From the cell containing the given text, extract its center point as [X, Y] coordinate. 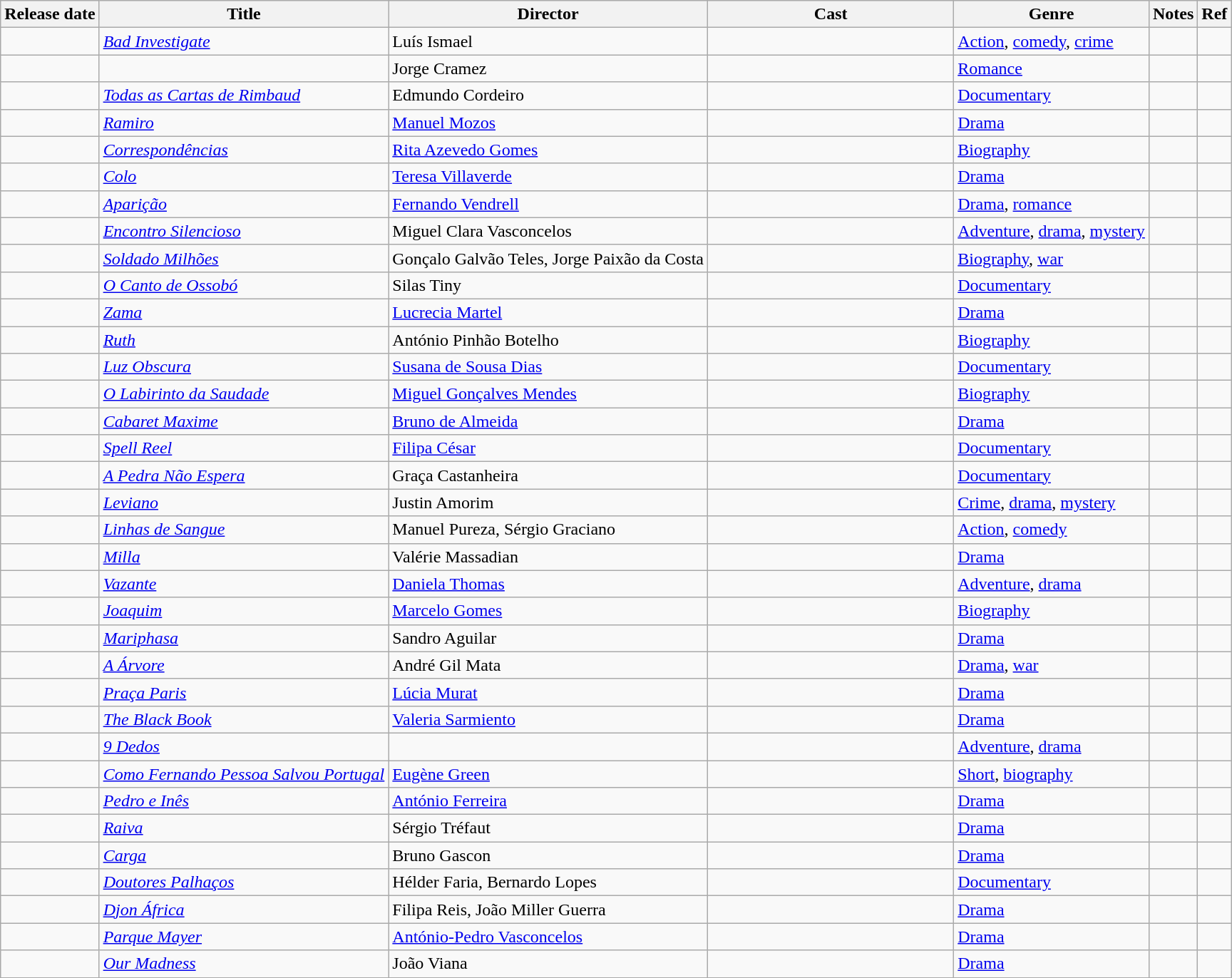
Leviano [244, 503]
António Pinhão Botelho [548, 340]
Raiva [244, 828]
Our Madness [244, 964]
Linhas de Sangue [244, 530]
Soldado Milhões [244, 258]
Ramiro [244, 123]
Vazante [244, 584]
Susana de Sousa Dias [548, 367]
Marcelo Gomes [548, 611]
Justin Amorim [548, 503]
João Viana [548, 964]
Praça Paris [244, 692]
Ref [1215, 14]
Ruth [244, 340]
A Pedra Não Espera [244, 475]
Manuel Pureza, Sérgio Graciano [548, 530]
Miguel Gonçalves Mendes [548, 394]
André Gil Mata [548, 665]
Zama [244, 312]
Parque Mayer [244, 937]
Todas as Cartas de Rimbaud [244, 96]
Joaquim [244, 611]
Gonçalo Galvão Teles, Jorge Paixão da Costa [548, 258]
Valeria Sarmiento [548, 719]
Colo [244, 177]
Mariphasa [244, 638]
Daniela Thomas [548, 584]
Bruno Gascon [548, 855]
9 Dedos [244, 746]
Silas Tiny [548, 285]
António Ferreira [548, 801]
Bad Investigate [244, 41]
Action, comedy, crime [1052, 41]
Luz Obscura [244, 367]
Aparição [244, 204]
Title [244, 14]
Release date [50, 14]
Crime, drama, mystery [1052, 503]
Bruno de Almeida [548, 421]
Graça Castanheira [548, 475]
Sandro Aguilar [548, 638]
Director [548, 14]
Sérgio Tréfaut [548, 828]
Milla [244, 557]
Cabaret Maxime [244, 421]
Luís Ismael [548, 41]
Como Fernando Pessoa Salvou Portugal [244, 773]
Doutores Palhaços [244, 882]
Valérie Massadian [548, 557]
Lucrecia Martel [548, 312]
Encontro Silencioso [244, 231]
O Canto de Ossobó [244, 285]
Teresa Villaverde [548, 177]
Genre [1052, 14]
Pedro e Inês [244, 801]
Fernando Vendrell [548, 204]
Hélder Faria, Bernardo Lopes [548, 882]
A Árvore [244, 665]
Drama, romance [1052, 204]
Romance [1052, 68]
O Labirinto da Saudade [244, 394]
Eugène Green [548, 773]
Carga [244, 855]
Manuel Mozos [548, 123]
Edmundo Cordeiro [548, 96]
António-Pedro Vasconcelos [548, 937]
Rita Azevedo Gomes [548, 150]
Filipa César [548, 448]
Correspondências [244, 150]
Miguel Clara Vasconcelos [548, 231]
Lúcia Murat [548, 692]
Short, biography [1052, 773]
Biography, war [1052, 258]
Action, comedy [1052, 530]
Cast [831, 14]
Djon África [244, 910]
The Black Book [244, 719]
Adventure, drama, mystery [1052, 231]
Filipa Reis, João Miller Guerra [548, 910]
Drama, war [1052, 665]
Notes [1173, 14]
Spell Reel [244, 448]
Jorge Cramez [548, 68]
